Output the (X, Y) coordinate of the center of the cell containing the given text.  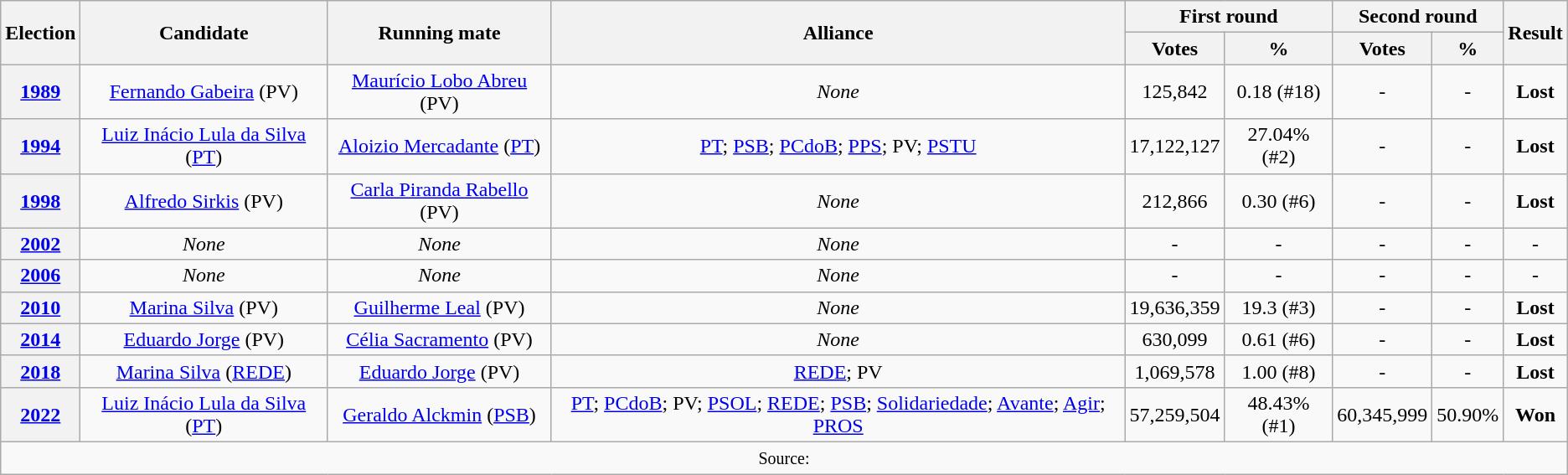
PT; PSB; PCdoB; PPS; PV; PSTU (838, 146)
1,069,578 (1174, 371)
Fernando Gabeira (PV) (204, 92)
Guilherme Leal (PV) (440, 307)
0.61 (#6) (1278, 339)
17,122,127 (1174, 146)
212,866 (1174, 201)
57,259,504 (1174, 414)
2006 (40, 276)
Marina Silva (REDE) (204, 371)
Result (1535, 33)
REDE; PV (838, 371)
2022 (40, 414)
2014 (40, 339)
Aloizio Mercadante (PT) (440, 146)
Carla Piranda Rabello (PV) (440, 201)
2010 (40, 307)
Marina Silva (PV) (204, 307)
19,636,359 (1174, 307)
630,099 (1174, 339)
125,842 (1174, 92)
0.18 (#18) (1278, 92)
0.30 (#6) (1278, 201)
Candidate (204, 33)
PT; PCdoB; PV; PSOL; REDE; PSB; Solidariedade; Avante; Agir; PROS (838, 414)
1989 (40, 92)
Source: (784, 457)
2018 (40, 371)
60,345,999 (1382, 414)
1.00 (#8) (1278, 371)
Second round (1418, 17)
27.04% (#2) (1278, 146)
Alliance (838, 33)
Célia Sacramento (PV) (440, 339)
48.43% (#1) (1278, 414)
First round (1229, 17)
19.3 (#3) (1278, 307)
Maurício Lobo Abreu (PV) (440, 92)
Geraldo Alckmin (PSB) (440, 414)
50.90% (1467, 414)
Running mate (440, 33)
1994 (40, 146)
Won (1535, 414)
2002 (40, 244)
1998 (40, 201)
Alfredo Sirkis (PV) (204, 201)
Election (40, 33)
